Scan for the cell matching the given text and deliver its (X, Y) coordinate at center. 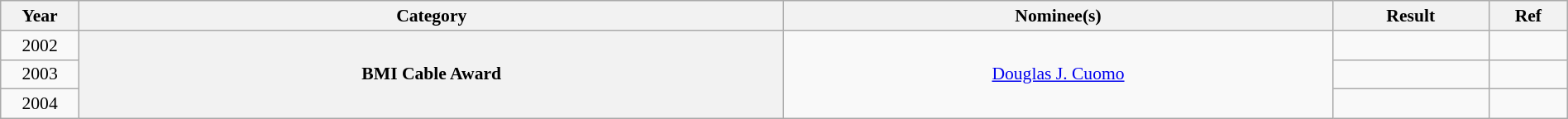
2002 (40, 45)
Category (432, 16)
Ref (1528, 16)
Douglas J. Cuomo (1059, 74)
2003 (40, 74)
Nominee(s) (1059, 16)
2004 (40, 104)
BMI Cable Award (432, 74)
Year (40, 16)
Result (1411, 16)
